Pinpoint the cell where the given text exists, returning its [X, Y] midpoint coordinate. 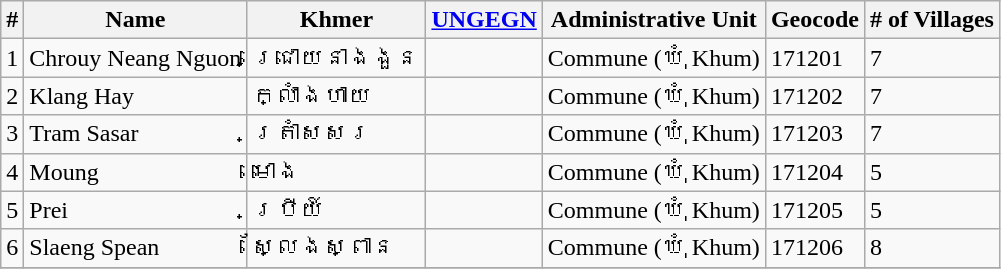
1 [12, 58]
6 [12, 248]
Tram Sasar [136, 134]
# of Villages [932, 20]
171205 [814, 210]
Prei [136, 210]
ប្រីយ៍ [336, 210]
ជ្រោយនាងងួន [336, 58]
ត្រាំសសរ [336, 134]
មោង [336, 172]
171203 [814, 134]
Klang Hay [136, 96]
UNGEGN [484, 20]
171204 [814, 172]
171201 [814, 58]
2 [12, 96]
Geocode [814, 20]
Administrative Unit [654, 20]
Khmer [336, 20]
Moung [136, 172]
Name [136, 20]
171206 [814, 248]
8 [932, 248]
3 [12, 134]
Chrouy Neang Nguon [136, 58]
171202 [814, 96]
4 [12, 172]
Slaeng Spean [136, 248]
ក្លាំងហាយ [336, 96]
# [12, 20]
ស្លែងស្ពាន [336, 248]
